Locate the cell with the specified text and output its (X, Y) center coordinate. 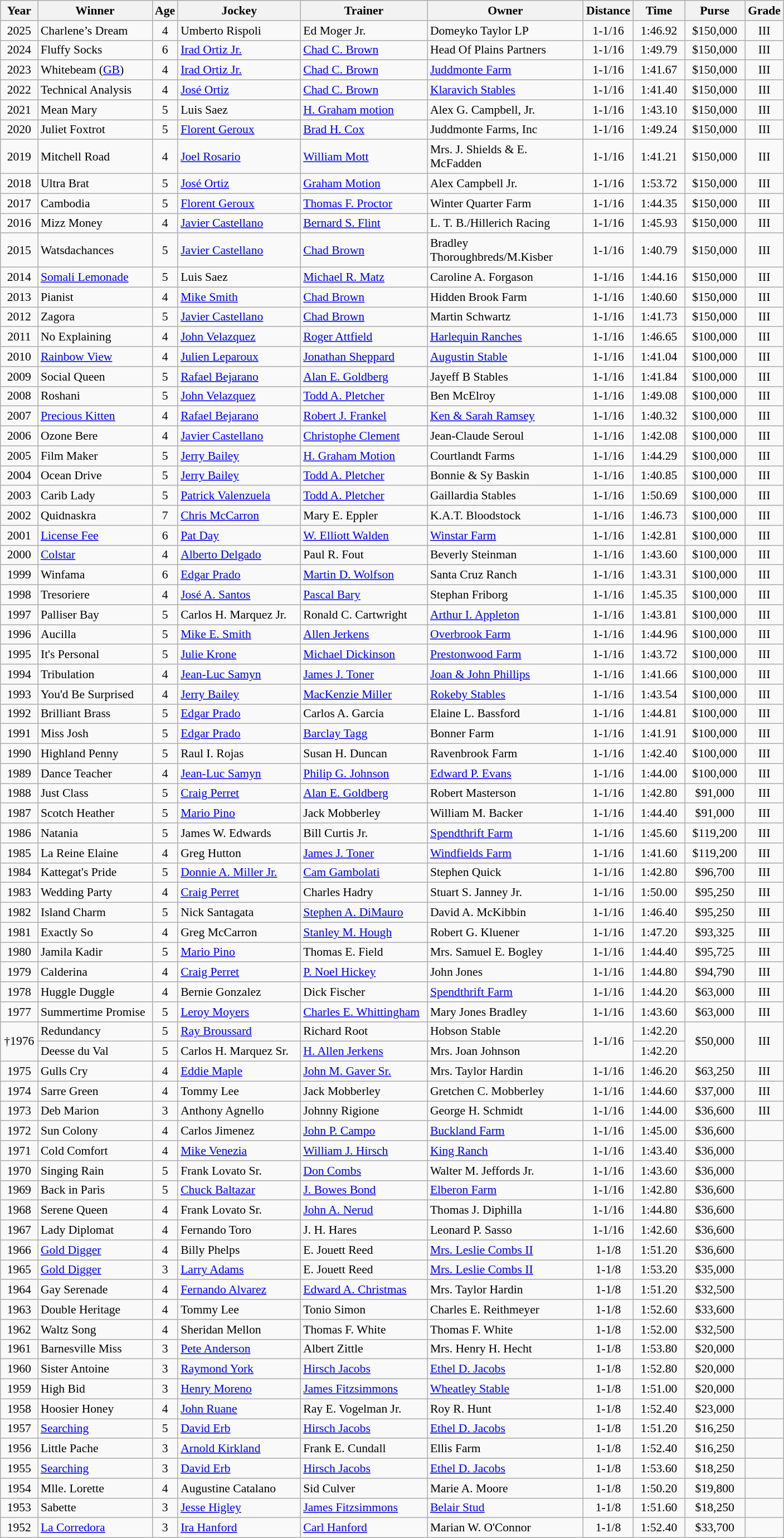
Singing Rain (95, 1171)
$93,325 (715, 932)
Sun Colony (95, 1131)
Calderina (95, 972)
K.A.T. Bloodstock (505, 515)
2025 (19, 31)
1995 (19, 655)
Mlle. Lorette (95, 1488)
Alberto Delgado (239, 555)
John Jones (505, 972)
Rokeby Stables (505, 694)
Edward A. Christmas (364, 1290)
Purse (715, 11)
Miss Josh (95, 734)
Winter Quarter Farm (505, 203)
1989 (19, 773)
Walter M. Jeffords Jr. (505, 1171)
1972 (19, 1131)
1:53.80 (659, 1349)
1:50.20 (659, 1488)
$33,600 (715, 1310)
Julie Krone (239, 655)
Albert Zittle (364, 1349)
Elaine L. Bassford (505, 714)
1:42.81 (659, 536)
1:42.08 (659, 436)
Mrs. J. Shields & E. McFadden (505, 157)
No Explaining (95, 337)
Charles E. Reithmeyer (505, 1310)
7 (165, 515)
1:52.60 (659, 1310)
Age (165, 11)
$50,000 (715, 1041)
$63,250 (715, 1072)
Juddmonte Farms, Inc (505, 130)
George H. Schmidt (505, 1111)
1980 (19, 952)
Umberto Rispoli (239, 31)
Ira Hanford (239, 1528)
1:49.08 (659, 396)
2009 (19, 377)
1988 (19, 794)
Martin D. Wolfson (364, 575)
1:45.60 (659, 833)
1982 (19, 913)
1:43.72 (659, 655)
H. Allen Jerkens (364, 1052)
Gretchen C. Mobberley (505, 1091)
Bill Curtis Jr. (364, 833)
Richard Root (364, 1031)
Juddmonte Farm (505, 70)
2003 (19, 496)
Fluffy Socks (95, 50)
1:40.85 (659, 476)
1964 (19, 1290)
You'd Be Surprised (95, 694)
1:41.66 (659, 674)
1:40.79 (659, 251)
John P. Campo (364, 1131)
Carl Hanford (364, 1528)
1:41.67 (659, 70)
Eddie Maple (239, 1072)
Santa Cruz Ranch (505, 575)
Deb Marion (95, 1111)
$95,725 (715, 952)
2017 (19, 203)
Ray Broussard (239, 1031)
1991 (19, 734)
1:52.00 (659, 1330)
Mary Jones Bradley (505, 1012)
Somali Lemonade (95, 278)
Ultra Brat (95, 184)
Robert Masterson (505, 794)
Mean Mary (95, 110)
Serene Queen (95, 1210)
Wheatley Stable (505, 1389)
Courtlandt Farms (505, 456)
1952 (19, 1528)
2004 (19, 476)
2001 (19, 536)
Patrick Valenzuela (239, 496)
Larry Adams (239, 1270)
Buckland Farm (505, 1131)
2002 (19, 515)
1:44.35 (659, 203)
Time (659, 11)
1990 (19, 754)
1985 (19, 853)
Hoosier Honey (95, 1409)
Barnesville Miss (95, 1349)
1:42.60 (659, 1230)
Jonathan Sheppard (364, 357)
1:43.10 (659, 110)
Edward P. Evans (505, 773)
1:41.21 (659, 157)
Charlene’s Dream (95, 31)
2019 (19, 157)
Mary E. Eppler (364, 515)
William M. Backer (505, 814)
Caroline A. Forgason (505, 278)
Trainer (364, 11)
MacKenzie Miller (364, 694)
Charles E. Whittingham (364, 1012)
1:46.65 (659, 337)
Technical Analysis (95, 90)
Prestonwood Farm (505, 655)
Michael R. Matz (364, 278)
Dick Fischer (364, 992)
Ken & Sarah Ramsey (505, 416)
Whitebeam (GB) (95, 70)
Graham Motion (364, 184)
1999 (19, 575)
2007 (19, 416)
1:44.60 (659, 1091)
Overbrook Farm (505, 635)
Film Maker (95, 456)
1965 (19, 1270)
Alex G. Campbell, Jr. (505, 110)
Colstar (95, 555)
Stephan Friborg (505, 595)
Brilliant Brass (95, 714)
1979 (19, 972)
1:51.00 (659, 1389)
1954 (19, 1488)
Mike Smith (239, 297)
Sid Culver (364, 1488)
$33,700 (715, 1528)
1:50.69 (659, 496)
2000 (19, 555)
Brad H. Cox (364, 130)
1:49.24 (659, 130)
2010 (19, 357)
1992 (19, 714)
Dance Teacher (95, 773)
1:41.91 (659, 734)
2022 (19, 90)
Thomas J. Diphilla (505, 1210)
1996 (19, 635)
Philip G. Johnson (364, 773)
W. Elliott Walden (364, 536)
1:53.20 (659, 1270)
John M. Gaver Sr. (364, 1072)
Mizz Money (95, 223)
Grade (764, 11)
1975 (19, 1072)
1:46.92 (659, 31)
1:47.20 (659, 932)
Stanley M. Hough (364, 932)
J. H. Hares (364, 1230)
1:43.81 (659, 615)
Christophe Clement (364, 436)
1:41.04 (659, 357)
John A. Nerud (364, 1210)
Ben McElroy (505, 396)
1967 (19, 1230)
Sarre Green (95, 1091)
2006 (19, 436)
Fernando Toro (239, 1230)
Augustine Catalano (239, 1488)
1:43.54 (659, 694)
Mike Venezia (239, 1151)
1958 (19, 1409)
Augustin Stable (505, 357)
Elberon Farm (505, 1190)
Winstar Farm (505, 536)
L. T. B./Hillerich Racing (505, 223)
Head Of Plains Partners (505, 50)
Greg Hutton (239, 853)
2018 (19, 184)
Mike E. Smith (239, 635)
Marian W. O'Connor (505, 1528)
Joan & John Phillips (505, 674)
Charles Hadry (364, 893)
1:40.32 (659, 416)
William J. Hirsch (364, 1151)
2020 (19, 130)
2016 (19, 223)
Stuart S. Janney Jr. (505, 893)
La Reine Elaine (95, 853)
Wedding Party (95, 893)
1961 (19, 1349)
Sheridan Mellon (239, 1330)
2023 (19, 70)
1:51.60 (659, 1508)
Lady Diplomat (95, 1230)
Quidnaskra (95, 515)
Hidden Brook Farm (505, 297)
1:53.60 (659, 1468)
1:43.31 (659, 575)
Pat Day (239, 536)
Roger Attfield (364, 337)
Just Class (95, 794)
Carlos H. Marquez Sr. (239, 1052)
Bernard S. Flint (364, 223)
Huggle Duggle (95, 992)
J. Bowes Bond (364, 1190)
2024 (19, 50)
2013 (19, 297)
1962 (19, 1330)
Greg McCarron (239, 932)
Little Pache (95, 1449)
Kattegat's Pride (95, 873)
Bradley Thoroughbreds/M.Kisber (505, 251)
Alex Campbell Jr. (505, 184)
Exactly So (95, 932)
Gaillardia Stables (505, 496)
Raymond York (239, 1369)
David A. McKibbin (505, 913)
H. Graham motion (364, 110)
Carib Lady (95, 496)
1:41.73 (659, 317)
Barclay Tagg (364, 734)
Robert J. Frankel (364, 416)
2014 (19, 278)
Tresoriere (95, 595)
Watsdachances (95, 251)
Zagora (95, 317)
Mrs. Henry H. Hecht (505, 1349)
Julien Leparoux (239, 357)
2015 (19, 251)
1963 (19, 1310)
1:44.16 (659, 278)
Ed Moger Jr. (364, 31)
Klaravich Stables (505, 90)
$94,790 (715, 972)
Windfields Farm (505, 853)
1:52.80 (659, 1369)
Winner (95, 11)
Don Combs (364, 1171)
Waltz Song (95, 1330)
Stephen A. DiMauro (364, 913)
1:41.60 (659, 853)
$19,800 (715, 1488)
1:41.84 (659, 377)
Owner (505, 11)
1959 (19, 1389)
Redundancy (95, 1031)
Chris McCarron (239, 515)
Raul I. Rojas (239, 754)
1994 (19, 674)
Thomas E. Field (364, 952)
Belair Stud (505, 1508)
$96,700 (715, 873)
It's Personal (95, 655)
Rainbow View (95, 357)
1:41.40 (659, 90)
1:44.20 (659, 992)
Island Charm (95, 913)
1:44.96 (659, 635)
Stephen Quick (505, 873)
1:46.73 (659, 515)
1966 (19, 1250)
Fernando Alvarez (239, 1290)
Sabette (95, 1508)
Billy Phelps (239, 1250)
Pete Anderson (239, 1349)
John Ruane (239, 1409)
2011 (19, 337)
James W. Edwards (239, 833)
H. Graham Motion (364, 456)
Leroy Moyers (239, 1012)
Ellis Farm (505, 1449)
William Mott (364, 157)
1:42.40 (659, 754)
Jean-Claude Seroul (505, 436)
Carlos A. Garcia (364, 714)
$35,000 (715, 1270)
High Bid (95, 1389)
Thomas F. Proctor (364, 203)
Paul R. Fout (364, 555)
José A. Santos (239, 595)
Carlos H. Marquez Jr. (239, 615)
Allen Jerkens (364, 635)
Sister Antoine (95, 1369)
Gulls Cry (95, 1072)
Juliet Foxtrot (95, 130)
Distance (608, 11)
Tonio Simon (364, 1310)
Ray E. Vogelman Jr. (364, 1409)
Nick Santagata (239, 913)
Year (19, 11)
Winfama (95, 575)
Joel Rosario (239, 157)
Tribulation (95, 674)
Martin Schwartz (505, 317)
Mitchell Road (95, 157)
La Corredora (95, 1528)
1:50.00 (659, 893)
1997 (19, 615)
1977 (19, 1012)
Donnie A. Miller Jr. (239, 873)
1:45.93 (659, 223)
Precious Kitten (95, 416)
Mrs. Samuel E. Bogley (505, 952)
Scotch Heather (95, 814)
Anthony Agnello (239, 1111)
Social Queen (95, 377)
1:49.79 (659, 50)
Palliser Bay (95, 615)
1974 (19, 1091)
Aucilla (95, 635)
1956 (19, 1449)
Michael Dickinson (364, 655)
1:46.20 (659, 1072)
Ocean Drive (95, 476)
1:43.40 (659, 1151)
Harlequin Ranches (505, 337)
$23,000 (715, 1409)
Jamila Kadir (95, 952)
1973 (19, 1111)
Pianist (95, 297)
Roy R. Hunt (505, 1409)
1969 (19, 1190)
Double Heritage (95, 1310)
Jockey (239, 11)
Domeyko Taylor LP (505, 31)
2005 (19, 456)
Cam Gambolati (364, 873)
Hobson Stable (505, 1031)
†1976 (19, 1041)
Gay Serenade (95, 1290)
1953 (19, 1508)
Jayeff B Stables (505, 377)
Highland Penny (95, 754)
Back in Paris (95, 1190)
1:44.81 (659, 714)
$37,000 (715, 1091)
Ravenbrook Farm (505, 754)
1983 (19, 893)
Marie A. Moore (505, 1488)
Leonard P. Sasso (505, 1230)
Beverly Steinman (505, 555)
Summertime Promise (95, 1012)
2012 (19, 317)
1:53.72 (659, 184)
Arthur I. Appleton (505, 615)
1:45.00 (659, 1131)
Ronald C. Cartwright (364, 615)
1987 (19, 814)
Henry Moreno (239, 1389)
1957 (19, 1429)
Roshani (95, 396)
P. Noel Hickey (364, 972)
1955 (19, 1468)
Natania (95, 833)
1993 (19, 694)
Cold Comfort (95, 1151)
Carlos Jimenez (239, 1131)
1981 (19, 932)
1960 (19, 1369)
Arnold Kirkland (239, 1449)
1:40.60 (659, 297)
1:45.35 (659, 595)
1998 (19, 595)
1968 (19, 1210)
1970 (19, 1171)
1971 (19, 1151)
1:46.40 (659, 913)
Pascal Bary (364, 595)
Bonnie & Sy Baskin (505, 476)
Bernie Gonzalez (239, 992)
King Ranch (505, 1151)
Mrs. Joan Johnson (505, 1052)
Bonner Farm (505, 734)
Cambodia (95, 203)
License Fee (95, 536)
Frank E. Cundall (364, 1449)
1986 (19, 833)
Deesse du Val (95, 1052)
Chuck Baltazar (239, 1190)
Ozone Bere (95, 436)
1:44.29 (659, 456)
1978 (19, 992)
1984 (19, 873)
Robert G. Kluener (505, 932)
2021 (19, 110)
Jesse Higley (239, 1508)
Susan H. Duncan (364, 754)
Johnny Rigione (364, 1111)
2008 (19, 396)
